Identify which cell holds the provided text, then report its (X, Y) central coordinate. 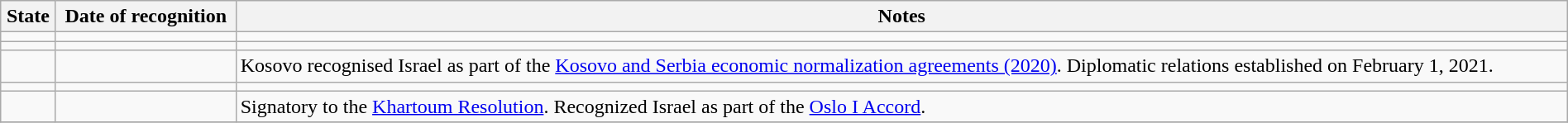
Notes (901, 17)
Date of recognition (146, 17)
State (28, 17)
Signatory to the Khartoum Resolution. Recognized Israel as part of the Oslo I Accord. (901, 106)
